Return [x, y] of the center of cell containing provided text 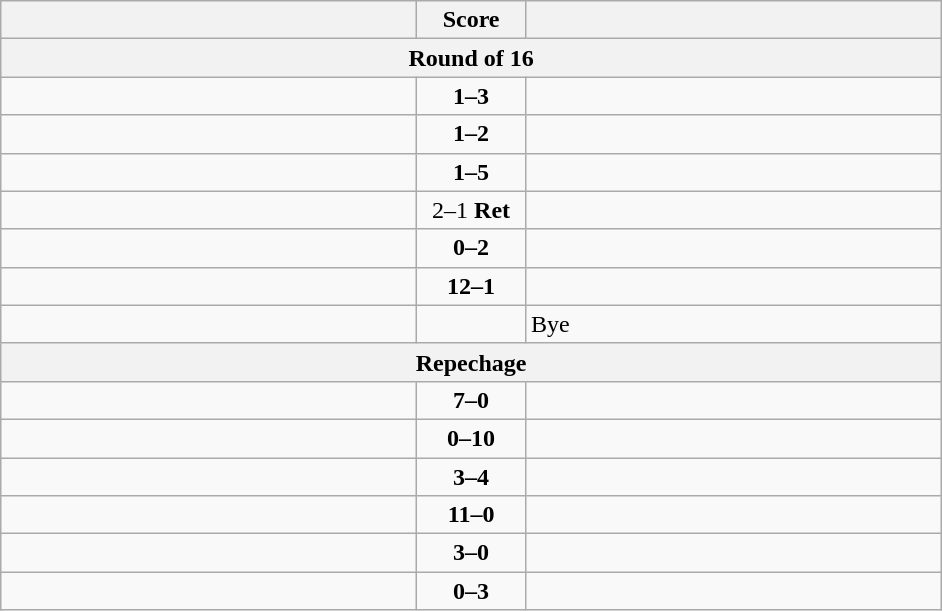
0–2 [472, 248]
Repechage [472, 362]
1–2 [472, 134]
2–1 Ret [472, 210]
1–3 [472, 96]
0–10 [472, 438]
1–5 [472, 172]
Score [472, 20]
0–3 [472, 591]
12–1 [472, 286]
3–4 [472, 477]
Bye [733, 324]
7–0 [472, 400]
11–0 [472, 515]
Round of 16 [472, 58]
3–0 [472, 553]
